Scan for the cell matching the given text and deliver its [x, y] coordinate at center. 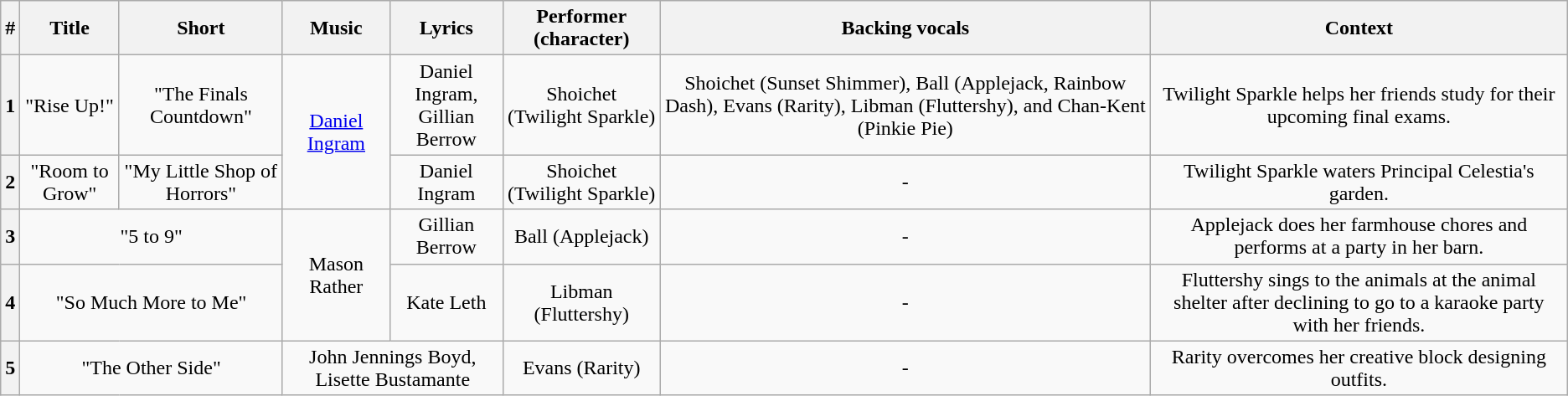
Gillian Berrow [446, 236]
John Jennings Boyd, Lisette Bustamante [392, 368]
3 [10, 236]
1 [10, 105]
Mason Rather [336, 275]
Lyrics [446, 28]
Libman (Fluttershy) [581, 302]
Ball (Applejack) [581, 236]
Performer (character) [581, 28]
2 [10, 183]
Kate Leth [446, 302]
"My Little Shop of Horrors" [201, 183]
Shoichet (Sunset Shimmer), Ball (Applejack, Rainbow Dash), Evans (Rarity), Libman (Fluttershy), and Chan-Kent (Pinkie Pie) [905, 105]
Evans (Rarity) [581, 368]
# [10, 28]
"5 to 9" [152, 236]
Twilight Sparkle helps her friends study for their upcoming final exams. [1359, 105]
"The Finals Countdown" [201, 105]
Short [201, 28]
Music [336, 28]
Daniel Ingram,Gillian Berrow [446, 105]
"Room to Grow" [70, 183]
Twilight Sparkle waters Principal Celestia's garden. [1359, 183]
"So Much More to Me" [152, 302]
Context [1359, 28]
Backing vocals [905, 28]
"Rise Up!" [70, 105]
4 [10, 302]
Title [70, 28]
"The Other Side" [152, 368]
Rarity overcomes her creative block designing outfits. [1359, 368]
Applejack does her farmhouse chores and performs at a party in her barn. [1359, 236]
5 [10, 368]
Fluttershy sings to the animals at the animal shelter after declining to go to a karaoke party with her friends. [1359, 302]
